Capture the cell that displays the provided text and extract its [x, y] central coordinate. 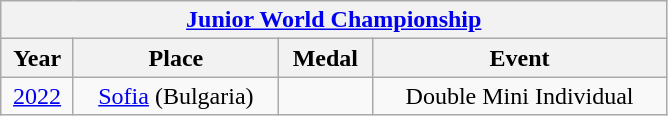
Medal [325, 58]
Junior World Championship [334, 20]
Event [519, 58]
Double Mini Individual [519, 96]
Year [38, 58]
2022 [38, 96]
Place [176, 58]
Sofia (Bulgaria) [176, 96]
